From the cell containing the given text, extract its center point as (X, Y) coordinate. 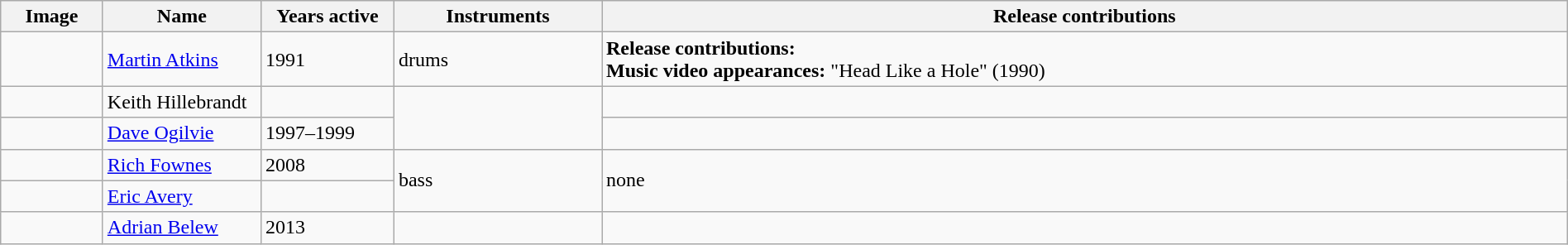
Martin Atkins (182, 60)
2008 (327, 165)
drums (498, 60)
Adrian Belew (182, 228)
Eric Avery (182, 196)
none (1085, 180)
Name (182, 17)
2013 (327, 228)
Image (52, 17)
Rich Fownes (182, 165)
Instruments (498, 17)
bass (498, 180)
1991 (327, 60)
Release contributions: Music video appearances: "Head Like a Hole" (1990) (1085, 60)
1997–1999 (327, 133)
Years active (327, 17)
Release contributions (1085, 17)
Keith Hillebrandt (182, 102)
Dave Ogilvie (182, 133)
